Extract the (x, y) coordinate from the center of the cell holding the provided text.  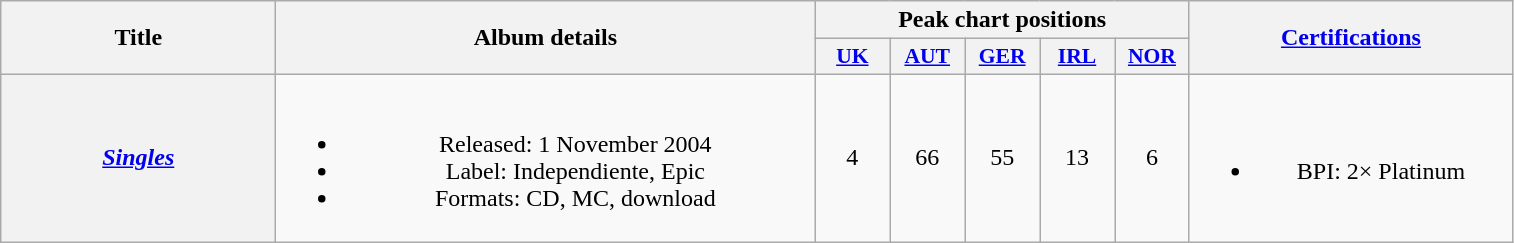
Peak chart positions (1002, 20)
BPI: 2× Platinum (1350, 158)
55 (1002, 158)
Album details (546, 38)
13 (1078, 158)
AUT (928, 57)
6 (1152, 158)
Title (138, 38)
GER (1002, 57)
66 (928, 158)
Certifications (1350, 38)
Released: 1 November 2004Label: Independiente, EpicFormats: CD, MC, download (546, 158)
IRL (1078, 57)
4 (852, 158)
UK (852, 57)
NOR (1152, 57)
Singles (138, 158)
